Search for the cell housing the specified text and yield its (x, y) center coordinate. 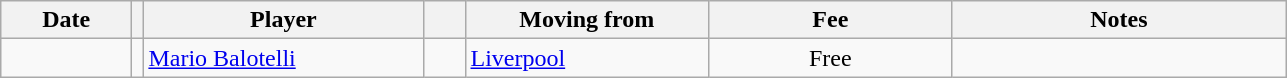
Notes (1119, 20)
Fee (831, 20)
Mario Balotelli (284, 58)
Liverpool (587, 58)
Player (284, 20)
Date (66, 20)
Free (831, 58)
Moving from (587, 20)
